Identify which cell holds the provided text, then report its (x, y) central coordinate. 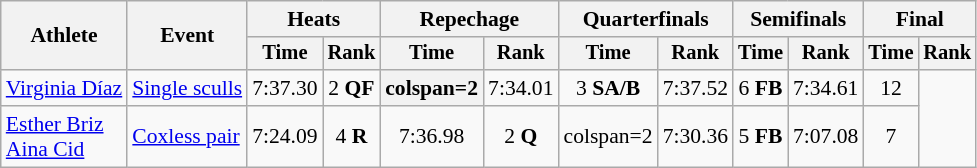
7:36.98 (432, 136)
7:37.30 (284, 88)
Single sculls (187, 88)
Event (187, 36)
5 FB (760, 136)
Athlete (64, 36)
Coxless pair (187, 136)
7:30.36 (696, 136)
7:34.61 (826, 88)
6 FB (760, 88)
Repechage (469, 19)
7:37.52 (696, 88)
2 Q (520, 136)
Quarterfinals (646, 19)
7 (890, 136)
7:24.09 (284, 136)
Esther BrizAina Cid (64, 136)
Heats (314, 19)
4 R (352, 136)
3 SA/B (608, 88)
2 QF (352, 88)
7:07.08 (826, 136)
7:34.01 (520, 88)
12 (890, 88)
Virginia Díaz (64, 88)
Final (919, 19)
Semifinals (798, 19)
